From the cell containing the given text, extract its center point as [x, y] coordinate. 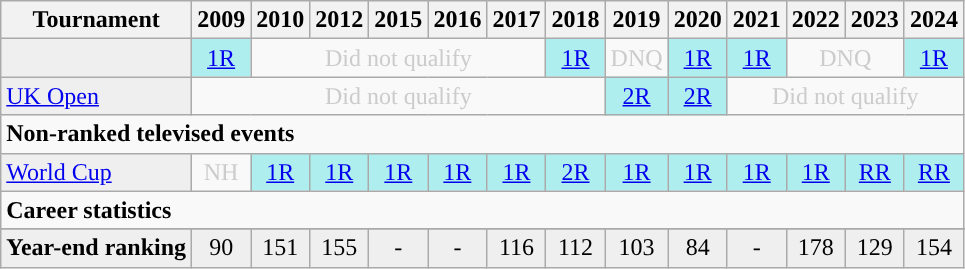
2019 [636, 20]
2017 [516, 20]
178 [816, 248]
Career statistics [482, 210]
2016 [458, 20]
2015 [398, 20]
2012 [340, 20]
Non-ranked televised events [482, 134]
UK Open [96, 96]
116 [516, 248]
154 [934, 248]
Year-end ranking [96, 248]
112 [576, 248]
2024 [934, 20]
NH [222, 172]
2009 [222, 20]
2020 [698, 20]
84 [698, 248]
129 [874, 248]
90 [222, 248]
2021 [756, 20]
Tournament [96, 20]
2010 [280, 20]
2023 [874, 20]
155 [340, 248]
2022 [816, 20]
151 [280, 248]
World Cup [96, 172]
2018 [576, 20]
103 [636, 248]
